Pinpoint the cell where the given text exists, returning its (X, Y) midpoint coordinate. 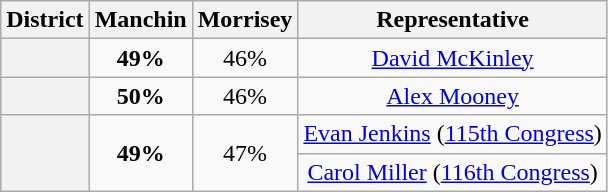
50% (140, 96)
David McKinley (452, 58)
Representative (452, 20)
Morrisey (245, 20)
47% (245, 153)
Alex Mooney (452, 96)
Carol Miller (116th Congress) (452, 172)
Manchin (140, 20)
Evan Jenkins (115th Congress) (452, 134)
District (45, 20)
